From the cell containing the given text, extract its center point as (x, y) coordinate. 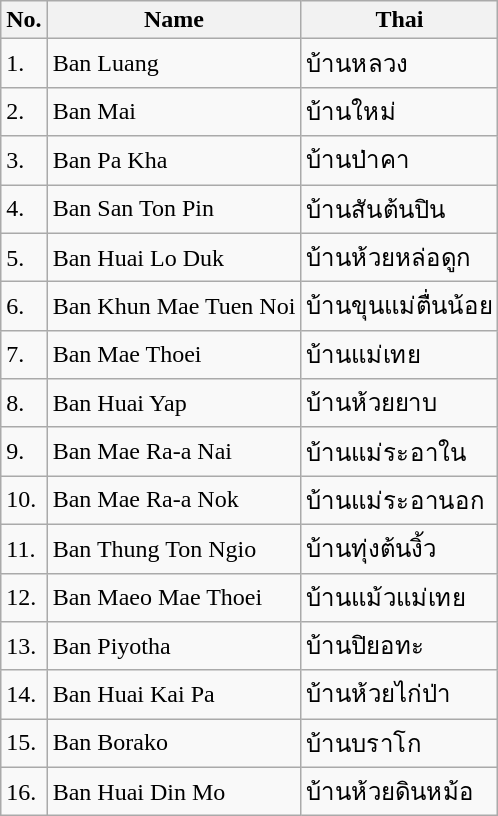
Name (174, 20)
16. (24, 792)
บ้านแม้วแม่เทย (400, 598)
บ้านทุ่งต้นงิ้ว (400, 548)
9. (24, 452)
Ban Mae Thoei (174, 354)
บ้านหลวง (400, 64)
Ban Piyotha (174, 646)
บ้านแม่ระอานอก (400, 500)
4. (24, 208)
10. (24, 500)
Ban Luang (174, 64)
บ้านห้วยยาบ (400, 404)
Ban Mae Ra-a Nok (174, 500)
Ban Thung Ton Ngio (174, 548)
บ้านใหม่ (400, 112)
Ban Maeo Mae Thoei (174, 598)
6. (24, 306)
3. (24, 160)
Ban Khun Mae Tuen Noi (174, 306)
11. (24, 548)
Ban Huai Lo Duk (174, 258)
Ban Huai Yap (174, 404)
บ้านห้วยดินหม้อ (400, 792)
14. (24, 694)
Ban Huai Din Mo (174, 792)
Ban Borako (174, 744)
Thai (400, 20)
บ้านปิยอทะ (400, 646)
บ้านบราโก (400, 744)
บ้านแม่ระอาใน (400, 452)
7. (24, 354)
บ้านห้วยไก่ป่า (400, 694)
2. (24, 112)
13. (24, 646)
บ้านแม่เทย (400, 354)
บ้านขุนแม่ตื่นน้อย (400, 306)
Ban Mae Ra-a Nai (174, 452)
บ้านสันต้นปิน (400, 208)
บ้านห้วยหล่อดูก (400, 258)
5. (24, 258)
12. (24, 598)
Ban San Ton Pin (174, 208)
บ้านป่าคา (400, 160)
8. (24, 404)
1. (24, 64)
Ban Pa Kha (174, 160)
15. (24, 744)
Ban Huai Kai Pa (174, 694)
Ban Mai (174, 112)
No. (24, 20)
